Return [x, y] of the center of cell containing provided text 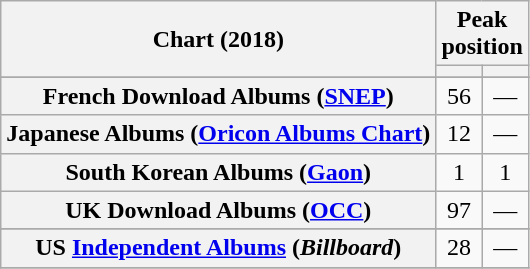
Japanese Albums (Oricon Albums Chart) [218, 134]
Peakposition [482, 34]
US Independent Albums (Billboard) [218, 248]
Chart (2018) [218, 39]
97 [459, 210]
French Download Albums (SNEP) [218, 96]
12 [459, 134]
UK Download Albums (OCC) [218, 210]
28 [459, 248]
56 [459, 96]
South Korean Albums (Gaon) [218, 172]
